Search for the cell housing the specified text and yield its (x, y) center coordinate. 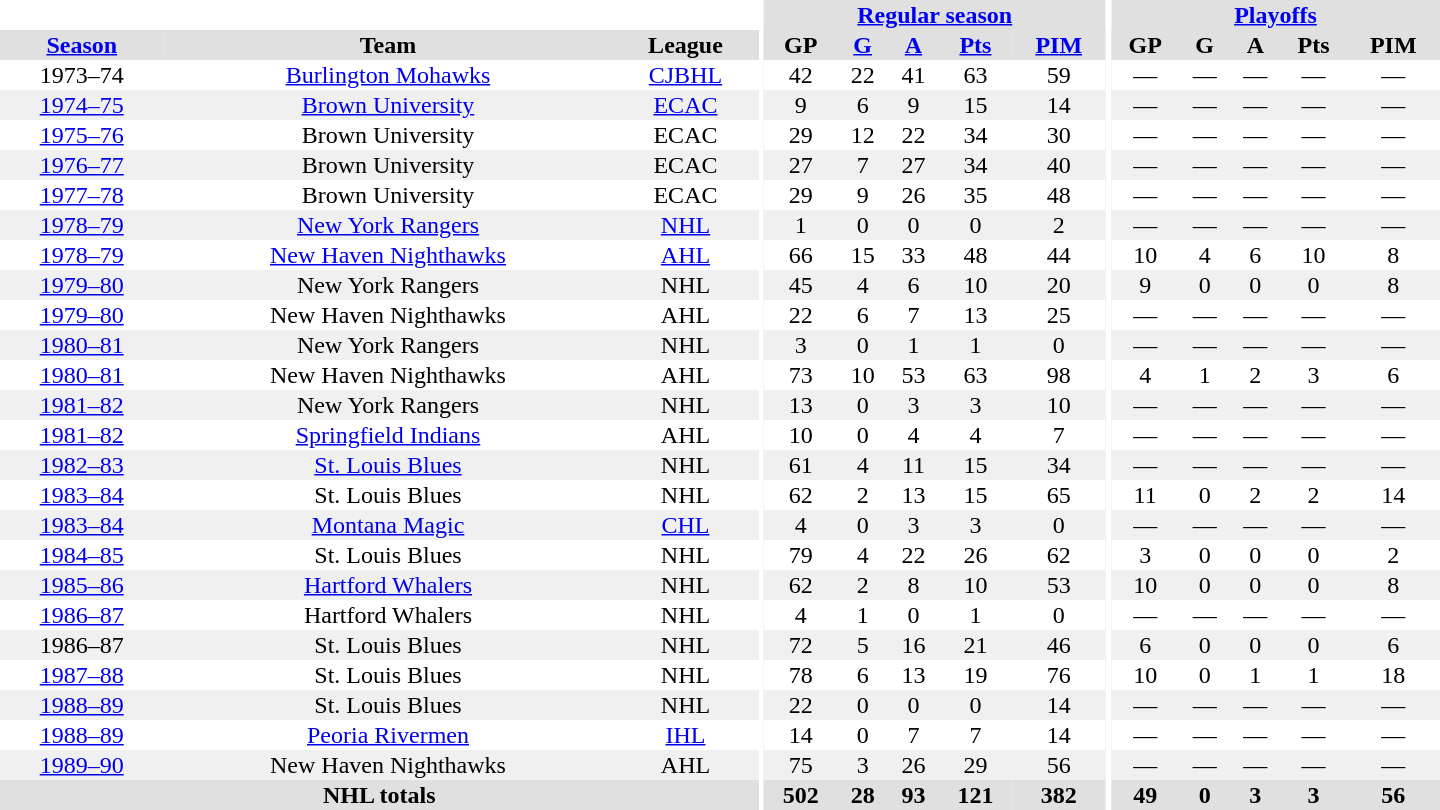
75 (800, 765)
72 (800, 645)
21 (976, 645)
Playoffs (1276, 15)
79 (800, 555)
35 (976, 195)
5 (862, 645)
1989–90 (82, 765)
28 (862, 795)
19 (976, 675)
1987–88 (82, 675)
98 (1058, 375)
30 (1058, 135)
NHL totals (379, 795)
25 (1058, 315)
46 (1058, 645)
Team (388, 45)
1973–74 (82, 75)
40 (1058, 165)
78 (800, 675)
1985–86 (82, 585)
33 (914, 255)
CHL (685, 525)
382 (1058, 795)
Burlington Mohawks (388, 75)
12 (862, 135)
42 (800, 75)
502 (800, 795)
18 (1393, 675)
121 (976, 795)
1977–78 (82, 195)
41 (914, 75)
Peoria Rivermen (388, 735)
65 (1058, 495)
Regular season (934, 15)
61 (800, 465)
Season (82, 45)
73 (800, 375)
49 (1145, 795)
CJBHL (685, 75)
45 (800, 285)
1974–75 (82, 105)
66 (800, 255)
IHL (685, 735)
Springfield Indians (388, 435)
Montana Magic (388, 525)
44 (1058, 255)
League (685, 45)
1984–85 (82, 555)
1976–77 (82, 165)
1982–83 (82, 465)
93 (914, 795)
20 (1058, 285)
76 (1058, 675)
1975–76 (82, 135)
16 (914, 645)
59 (1058, 75)
